Identify which cell holds the provided text, then report its [x, y] central coordinate. 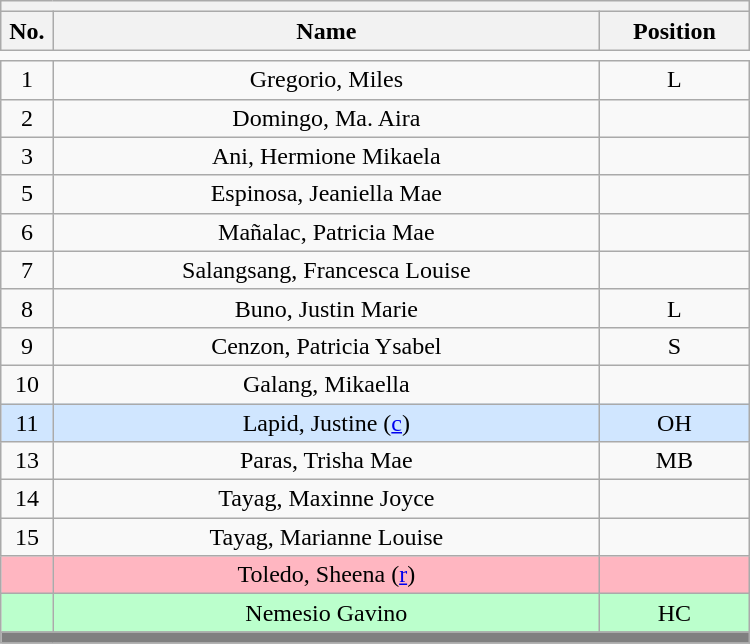
Ani, Hermione Mikaela [326, 156]
15 [27, 537]
Domingo, Ma. Aira [326, 118]
Salangsang, Francesca Louise [326, 270]
S [675, 346]
Buno, Justin Marie [326, 308]
3 [27, 156]
Position [675, 31]
HC [675, 613]
OH [675, 423]
14 [27, 499]
5 [27, 194]
Gregorio, Miles [326, 80]
Espinosa, Jeaniella Mae [326, 194]
Nemesio Gavino [326, 613]
Toledo, Sheena (r) [326, 575]
Name [326, 31]
10 [27, 384]
7 [27, 270]
Mañalac, Patricia Mae [326, 232]
Tayag, Maxinne Joyce [326, 499]
Paras, Trisha Mae [326, 461]
6 [27, 232]
1 [27, 80]
8 [27, 308]
2 [27, 118]
MB [675, 461]
Galang, Mikaella [326, 384]
9 [27, 346]
11 [27, 423]
Cenzon, Patricia Ysabel [326, 346]
Tayag, Marianne Louise [326, 537]
No. [27, 31]
Lapid, Justine (c) [326, 423]
13 [27, 461]
